From the cell containing the given text, extract its center point as [X, Y] coordinate. 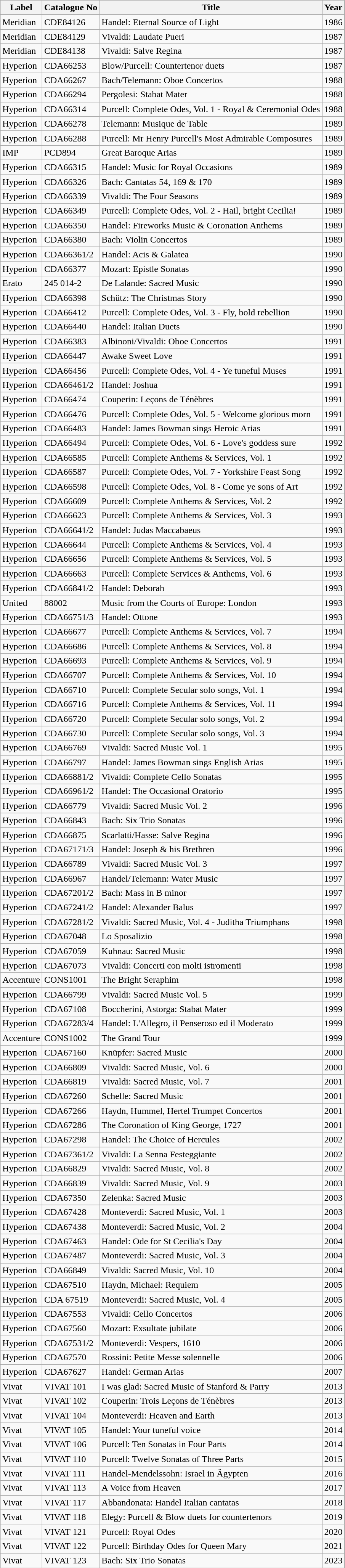
CDA66456 [71, 370]
CDA66809 [71, 1067]
Purcell: Complete Services & Anthems, Vol. 6 [211, 574]
VIVAT 118 [71, 1517]
Title [211, 8]
CDA66461/2 [71, 385]
Monteverdi: Vespers, 1610 [211, 1343]
Handel: Ottone [211, 617]
VIVAT 104 [71, 1415]
Mozart: Epistle Sonatas [211, 269]
The Coronation of King George, 1727 [211, 1125]
CDA67560 [71, 1328]
Handel: James Bowman sings Heroic Arias [211, 429]
2015 [333, 1459]
2016 [333, 1473]
CDA66819 [71, 1081]
Blow/Purcell: Countertenor duets [211, 66]
Handel: Acis & Galatea [211, 254]
CDA66598 [71, 487]
2017 [333, 1488]
CDA66656 [71, 559]
Purcell: Complete Secular solo songs, Vol. 3 [211, 733]
CDA66440 [71, 327]
2020 [333, 1531]
CDE84129 [71, 37]
CDA67298 [71, 1140]
Handel: Ode for St Cecilia's Day [211, 1241]
Handel: James Bowman sings English Arias [211, 762]
2018 [333, 1502]
Vivaldi: Sacred Music Vol. 3 [211, 864]
CDA67438 [71, 1227]
Handel: Judas Maccabaeus [211, 530]
Knüpfer: Sacred Music [211, 1052]
88002 [71, 602]
CDA67463 [71, 1241]
Handel: The Occasional Oratorio [211, 791]
CDA66288 [71, 138]
Vivaldi: Concerti con molti istromenti [211, 966]
Handel: Music for Royal Occasions [211, 167]
VIVAT 123 [71, 1560]
Purcell: Complete Anthems & Services, Vol. 3 [211, 516]
CDA66377 [71, 269]
2023 [333, 1560]
CDA66412 [71, 312]
CDA67283/4 [71, 1023]
Handel: Alexander Balus [211, 908]
Monteverdi: Sacred Music, Vol. 4 [211, 1299]
Zelenka: Sacred Music [211, 1198]
Monteverdi: Heaven and Earth [211, 1415]
Purcell: Complete Anthems & Services, Vol. 11 [211, 704]
CDA66843 [71, 820]
Purcell: Complete Anthems & Services, Vol. 7 [211, 631]
Vivaldi: Sacred Music, Vol. 10 [211, 1270]
CDA66751/3 [71, 617]
CDA66476 [71, 414]
CDA66644 [71, 545]
Schelle: Sacred Music [211, 1096]
Handel: The Choice of Hercules [211, 1140]
CDA66881/2 [71, 777]
Purcell: Mr Henry Purcell's Most Admirable Composures [211, 138]
De Lalande: Sacred Music [211, 283]
Handel: Joseph & his Brethren [211, 849]
VIVAT 121 [71, 1531]
Handel: German Arias [211, 1372]
CDA66839 [71, 1183]
Awake Sweet Love [211, 356]
Bach: Mass in B minor [211, 893]
VIVAT 117 [71, 1502]
CDA66494 [71, 443]
CDA66315 [71, 167]
Handel: Joshua [211, 385]
Purcell: Complete Odes, Vol. 5 - Welcome glorious morn [211, 414]
Pergolesi: Stabat Mater [211, 95]
CDA67553 [71, 1314]
Monteverdi: Sacred Music, Vol. 1 [211, 1212]
2019 [333, 1517]
CDA66350 [71, 225]
Vivaldi: Cello Concertos [211, 1314]
VIVAT 110 [71, 1459]
Handel: Eternal Source of Light [211, 22]
Bach/Telemann: Oboe Concertos [211, 80]
Purcell: Complete Odes, Vol. 1 - Royal & Ceremonial Odes [211, 109]
Purcell: Ten Sonatas in Four Parts [211, 1444]
Year [333, 8]
CDA66339 [71, 196]
Monteverdi: Sacred Music, Vol. 3 [211, 1256]
CDA66623 [71, 516]
Vivaldi: Sacred Music, Vol. 7 [211, 1081]
Vivaldi: Salve Regina [211, 51]
CDA66609 [71, 501]
CDA66349 [71, 211]
CDA66716 [71, 704]
Haydn, Michael: Requiem [211, 1285]
Vivaldi: Sacred Music Vol. 5 [211, 994]
1986 [333, 22]
Bach: Cantatas 54, 169 & 170 [211, 182]
Purcell: Complete Anthems & Services, Vol. 2 [211, 501]
CDE84138 [71, 51]
CDA 67519 [71, 1299]
VIVAT 111 [71, 1473]
245 014-2 [71, 283]
Purcell: Complete Odes, Vol. 2 - Hail, bright Cecilia! [211, 211]
Music from the Courts of Europe: London [211, 602]
CDA66875 [71, 835]
Scarlatti/Hasse: Salve Regina [211, 835]
CDA67350 [71, 1198]
Handel: Fireworks Music & Coronation Anthems [211, 225]
CDA66398 [71, 298]
PCD894 [71, 153]
Purcell: Complete Odes, Vol. 8 - Come ye sons of Art [211, 487]
Mozart: Exsultate jubilate [211, 1328]
VIVAT 113 [71, 1488]
Purcell: Birthday Odes for Queen Mary [211, 1546]
Purcell: Complete Anthems & Services, Vol. 1 [211, 458]
CDA67531/2 [71, 1343]
CDA66769 [71, 748]
CDE84126 [71, 22]
CDA67059 [71, 951]
CDA66326 [71, 182]
CDA67160 [71, 1052]
CDA66686 [71, 646]
Elegy: Purcell & Blow duets for countertenors [211, 1517]
CDA67266 [71, 1111]
Vivaldi: Sacred Music Vol. 1 [211, 748]
CDA66829 [71, 1169]
Boccherini, Astorga: Stabat Mater [211, 1009]
Vivaldi: Laudate Pueri [211, 37]
CONS1001 [71, 980]
CDA66267 [71, 80]
Abbandonata: Handel Italian cantatas [211, 1502]
Purcell: Royal Odes [211, 1531]
CDA67510 [71, 1285]
CDA66730 [71, 733]
CDA66799 [71, 994]
CDA66361/2 [71, 254]
CDA67048 [71, 937]
Bach: Violin Concertos [211, 240]
CDA67073 [71, 966]
CDA67281/2 [71, 922]
CONS1002 [71, 1038]
CDA66789 [71, 864]
Catalogue No [71, 8]
The Grand Tour [211, 1038]
CDA66383 [71, 341]
The Bright Seraphim [211, 980]
Vivaldi: Sacred Music, Vol. 8 [211, 1169]
CDA67627 [71, 1372]
CDA66294 [71, 95]
CDA66710 [71, 690]
Purcell: Complete Secular solo songs, Vol. 2 [211, 719]
Handel/Telemann: Water Music [211, 878]
Handel: Italian Duets [211, 327]
2021 [333, 1546]
Purcell: Complete Odes, Vol. 6 - Love's goddess sure [211, 443]
Schütz: The Christmas Story [211, 298]
VIVAT 106 [71, 1444]
CDA67570 [71, 1358]
VIVAT 105 [71, 1430]
Vivaldi: Sacred Music, Vol. 4 - Juditha Triumphans [211, 922]
Purcell: Complete Anthems & Services, Vol. 4 [211, 545]
CDA66278 [71, 124]
2007 [333, 1372]
A Voice from Heaven [211, 1488]
CDA67108 [71, 1009]
CDA66641/2 [71, 530]
CDA67487 [71, 1256]
CDA67286 [71, 1125]
CDA66841/2 [71, 588]
CDA66585 [71, 458]
Handel: L'Allegro, il Penseroso ed il Moderato [211, 1023]
VIVAT 122 [71, 1546]
CDA66253 [71, 66]
CDA66797 [71, 762]
Purcell: Complete Odes, Vol. 4 - Ye tuneful Muses [211, 370]
Vivaldi: Sacred Music, Vol. 9 [211, 1183]
Vivaldi: Sacred Music, Vol. 6 [211, 1067]
United [21, 602]
CDA66447 [71, 356]
I was glad: Sacred Music of Stanford & Parry [211, 1386]
VIVAT 101 [71, 1386]
CDA66663 [71, 574]
Purcell: Complete Anthems & Services, Vol. 5 [211, 559]
Albinoni/Vivaldi: Oboe Concertos [211, 341]
Vivaldi: Sacred Music Vol. 2 [211, 806]
CDA66587 [71, 472]
IMP [21, 153]
CDA66779 [71, 806]
CDA66314 [71, 109]
CDA66483 [71, 429]
Purcell: Twelve Sonatas of Three Parts [211, 1459]
Vivaldi: Complete Cello Sonatas [211, 777]
Purcell: Complete Secular solo songs, Vol. 1 [211, 690]
CDA67428 [71, 1212]
Lo Sposalizio [211, 937]
Couperin: Trois Leçons de Ténèbres [211, 1401]
CDA66967 [71, 878]
Handel-Mendelssohn: Israel in Ägypten [211, 1473]
Purcell: Complete Anthems & Services, Vol. 10 [211, 675]
Handel: Deborah [211, 588]
VIVAT 102 [71, 1401]
Handel: Your tuneful voice [211, 1430]
Label [21, 8]
CDA67171/3 [71, 849]
CDA67201/2 [71, 893]
CDA66380 [71, 240]
Vivaldi: La Senna Festeggiante [211, 1154]
CDA66693 [71, 661]
Purcell: Complete Odes, Vol. 3 - Fly, bold rebellion [211, 312]
Purcell: Complete Anthems & Services, Vol. 8 [211, 646]
CDA67361/2 [71, 1154]
CDA66961/2 [71, 791]
Monteverdi: Sacred Music, Vol. 2 [211, 1227]
Great Baroque Arias [211, 153]
Purcell: Complete Anthems & Services, Vol. 9 [211, 661]
Rossini: Petite Messe solennelle [211, 1358]
Telemann: Musique de Table [211, 124]
Erato [21, 283]
Vivaldi: The Four Seasons [211, 196]
CDA66720 [71, 719]
Couperin: Leçons de Ténèbres [211, 399]
CDA66677 [71, 631]
Haydn, Hummel, Hertel Trumpet Concertos [211, 1111]
Purcell: Complete Odes, Vol. 7 - Yorkshire Feast Song [211, 472]
CDA67241/2 [71, 908]
CDA66849 [71, 1270]
CDA67260 [71, 1096]
CDA66707 [71, 675]
Kuhnau: Sacred Music [211, 951]
CDA66474 [71, 399]
